Extract the (X, Y) coordinate from the center of the cell holding the provided text.  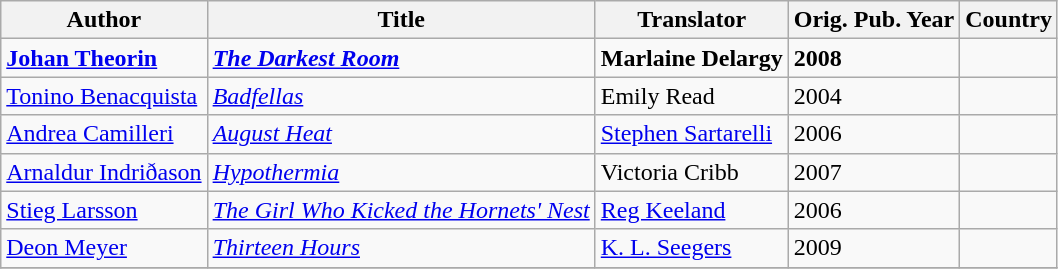
Orig. Pub. Year (874, 20)
Author (104, 20)
The Darkest Room (401, 58)
The Girl Who Kicked the Hornets' Nest (401, 210)
2004 (874, 96)
Marlaine Delargy (692, 58)
Johan Theorin (104, 58)
Andrea Camilleri (104, 134)
2007 (874, 172)
Thirteen Hours (401, 248)
Reg Keeland (692, 210)
Stephen Sartarelli (692, 134)
K. L. Seegers (692, 248)
Country (1009, 20)
Badfellas (401, 96)
2008 (874, 58)
August Heat (401, 134)
Stieg Larsson (104, 210)
Tonino Benacquista (104, 96)
Deon Meyer (104, 248)
Emily Read (692, 96)
Arnaldur Indriðason (104, 172)
Victoria Cribb (692, 172)
2009 (874, 248)
Hypothermia (401, 172)
Title (401, 20)
Translator (692, 20)
